Locate the cell with the specified text and output its [X, Y] center coordinate. 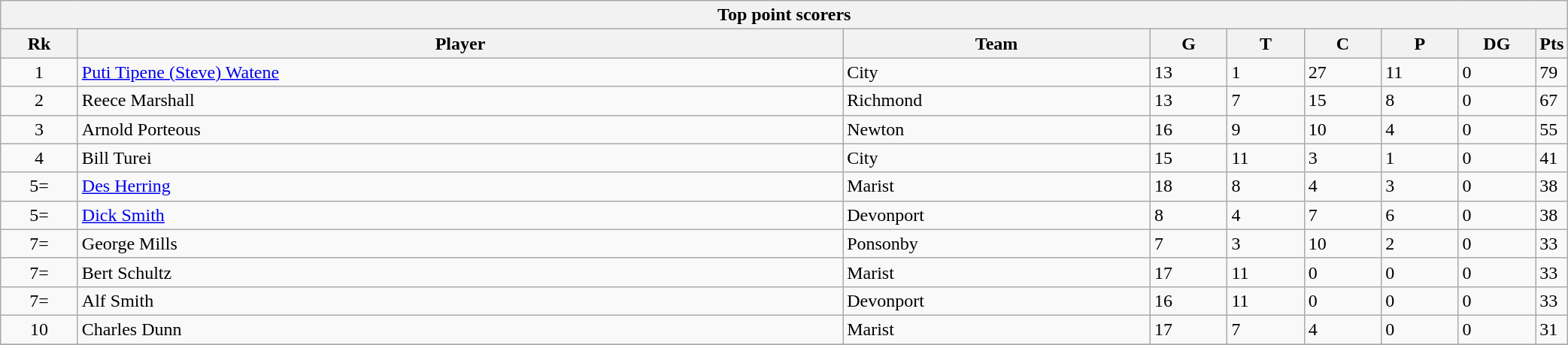
Rk [39, 44]
Dick Smith [460, 215]
DG [1497, 44]
Charles Dunn [460, 329]
79 [1552, 72]
Top point scorers [784, 15]
Team [997, 44]
41 [1552, 158]
31 [1552, 329]
9 [1266, 129]
Bert Schultz [460, 272]
Des Herring [460, 186]
P [1420, 44]
Reece Marshall [460, 101]
Pts [1552, 44]
55 [1552, 129]
Player [460, 44]
27 [1342, 72]
Bill Turei [460, 158]
Newton [997, 129]
Alf Smith [460, 301]
C [1342, 44]
George Mills [460, 244]
Ponsonby [997, 244]
Richmond [997, 101]
6 [1420, 215]
67 [1552, 101]
18 [1189, 186]
T [1266, 44]
Puti Tipene (Steve) Watene [460, 72]
G [1189, 44]
Arnold Porteous [460, 129]
